Locate the cell with the specified text and output its [X, Y] center coordinate. 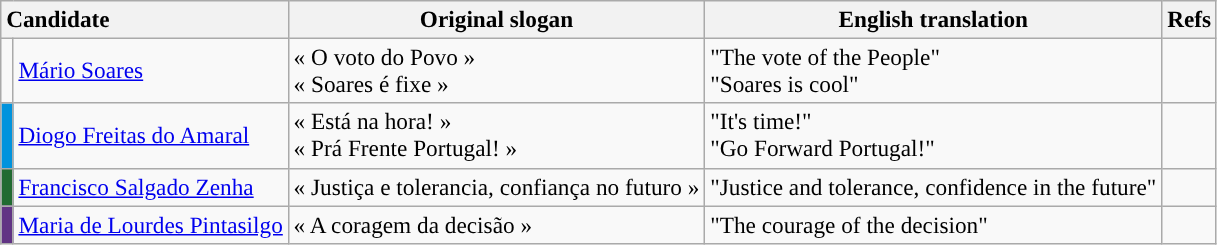
"It's time!" "Go Forward Portugal!" [934, 136]
Refs [1190, 19]
Mário Soares [150, 70]
"Justice and tolerance, confidence in the future" [934, 187]
"The courage of the decision" [934, 224]
Candidate [144, 19]
« O voto do Povo »« Soares é fixe » [496, 70]
« Está na hora! » « Prá Frente Portugal! » [496, 136]
Maria de Lourdes Pintasilgo [150, 224]
Diogo Freitas do Amaral [150, 136]
"The vote of the People""Soares is cool" [934, 70]
Francisco Salgado Zenha [150, 187]
« A coragem da decisão » [496, 224]
Original slogan [496, 19]
« Justiça e tolerancia, confiança no futuro » [496, 187]
English translation [934, 19]
